Output the [x, y] coordinate of the center of the cell containing the given text.  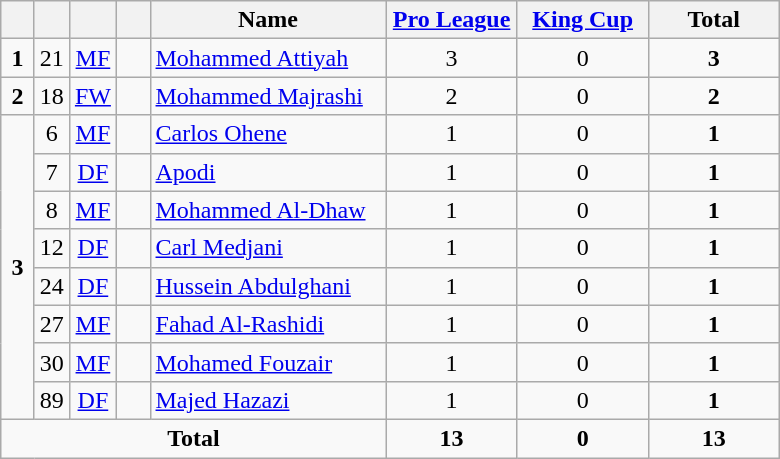
Majed Hazazi [268, 400]
89 [52, 400]
Mohamed Fouzair [268, 362]
Fahad Al-Rashidi [268, 324]
27 [52, 324]
8 [52, 210]
King Cup [582, 20]
24 [52, 286]
Carl Medjani [268, 248]
FW [92, 96]
Mohammed Al-Dhaw [268, 210]
Name [268, 20]
30 [52, 362]
21 [52, 58]
12 [52, 248]
18 [52, 96]
Mohammed Attiyah [268, 58]
Apodi [268, 172]
6 [52, 134]
Carlos Ohene [268, 134]
7 [52, 172]
Hussein Abdulghani [268, 286]
Pro League [452, 20]
Mohammed Majrashi [268, 96]
